Scan for the cell matching the given text and deliver its (X, Y) coordinate at center. 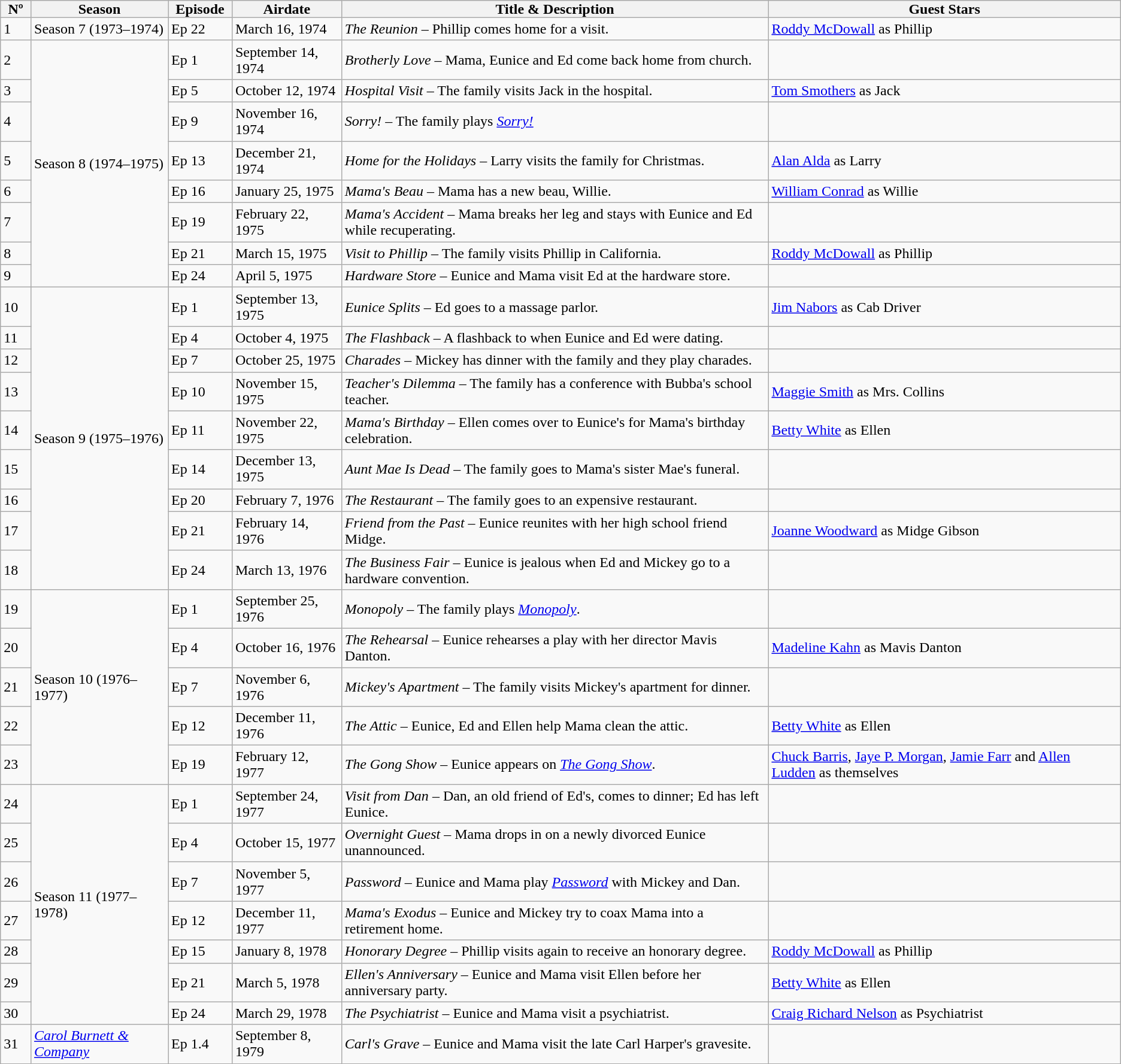
24 (16, 804)
The Gong Show – Eunice appears on The Gong Show. (555, 765)
Hardware Store – Eunice and Mama visit Ed at the hardware store. (555, 276)
Ep 5 (200, 90)
29 (16, 982)
2 (16, 60)
10 (16, 307)
February 22, 1975 (286, 223)
Season 10 (1976–1977) (99, 686)
14 (16, 430)
March 16, 1974 (286, 29)
Tom Smothers as Jack (944, 90)
Season 8 (1974–1975) (99, 163)
March 5, 1978 (286, 982)
Monopoly – The family plays Monopoly. (555, 608)
22 (16, 726)
Teacher's Dilemma – The family has a conference with Bubba's school teacher. (555, 392)
18 (16, 570)
Chuck Barris, Jaye P. Morgan, Jamie Farr and Allen Ludden as themselves (944, 765)
13 (16, 392)
Season (99, 9)
September 25, 1976 (286, 608)
26 (16, 881)
December 11, 1976 (286, 726)
4 (16, 121)
Title & Description (555, 9)
8 (16, 253)
20 (16, 648)
Airdate (286, 9)
Season 11 (1977–1978) (99, 904)
William Conrad as Willie (944, 192)
The Business Fair – Eunice is jealous when Ed and Mickey go to a hardware convention. (555, 570)
The Psychiatrist – Eunice and Mama visit a psychiatrist. (555, 1013)
27 (16, 921)
31 (16, 1044)
Mama's Exodus – Eunice and Mickey try to coax Mama into a retirement home. (555, 921)
Ep 10 (200, 392)
The Reunion – Phillip comes home for a visit. (555, 29)
February 7, 1976 (286, 500)
15 (16, 469)
March 15, 1975 (286, 253)
7 (16, 223)
The Attic – Eunice, Ed and Ellen help Mama clean the attic. (555, 726)
December 11, 1977 (286, 921)
September 14, 1974 (286, 60)
25 (16, 843)
3 (16, 90)
November 16, 1974 (286, 121)
Alan Alda as Larry (944, 160)
6 (16, 192)
Eunice Splits – Ed goes to a massage parlor. (555, 307)
October 16, 1976 (286, 648)
Mama's Beau – Mama has a new beau, Willie. (555, 192)
September 24, 1977 (286, 804)
September 13, 1975 (286, 307)
Ep 16 (200, 192)
30 (16, 1013)
Overnight Guest – Mama drops in on a newly divorced Eunice unannounced. (555, 843)
Carol Burnett & Company (99, 1044)
Joanne Woodward as Midge Gibson (944, 531)
December 21, 1974 (286, 160)
November 6, 1976 (286, 686)
November 15, 1975 (286, 392)
Craig Richard Nelson as Psychiatrist (944, 1013)
October 15, 1977 (286, 843)
Jim Nabors as Cab Driver (944, 307)
October 4, 1975 (286, 338)
Ep 22 (200, 29)
November 5, 1977 (286, 881)
Ellen's Anniversary – Eunice and Mama visit Ellen before her anniversary party. (555, 982)
November 22, 1975 (286, 430)
The Flashback – A flashback to when Eunice and Ed were dating. (555, 338)
Mama's Accident – Mama breaks her leg and stays with Eunice and Ed while recuperating. (555, 223)
5 (16, 160)
Ep 20 (200, 500)
16 (16, 500)
9 (16, 276)
February 12, 1977 (286, 765)
April 5, 1975 (286, 276)
January 8, 1978 (286, 951)
October 12, 1974 (286, 90)
17 (16, 531)
23 (16, 765)
Brotherly Love – Mama, Eunice and Ed come back home from church. (555, 60)
Ep 13 (200, 160)
Ep 15 (200, 951)
28 (16, 951)
Carl's Grave – Eunice and Mama visit the late Carl Harper's gravesite. (555, 1044)
11 (16, 338)
Hospital Visit – The family visits Jack in the hospital. (555, 90)
12 (16, 360)
The Restaurant – The family goes to an expensive restaurant. (555, 500)
Maggie Smith as Mrs. Collins (944, 392)
September 8, 1979 (286, 1044)
Password – Eunice and Mama play Password with Mickey and Dan. (555, 881)
1 (16, 29)
January 25, 1975 (286, 192)
Mama's Birthday – Ellen comes over to Eunice's for Mama's birthday celebration. (555, 430)
October 25, 1975 (286, 360)
Honorary Degree – Phillip visits again to receive an honorary degree. (555, 951)
21 (16, 686)
Ep 14 (200, 469)
Visit from Dan – Dan, an old friend of Ed's, comes to dinner; Ed has left Eunice. (555, 804)
February 14, 1976 (286, 531)
Ep 11 (200, 430)
Season 7 (1973–1974) (99, 29)
Ep 9 (200, 121)
The Rehearsal – Eunice rehearses a play with her director Mavis Danton. (555, 648)
March 29, 1978 (286, 1013)
Ep 1.4 (200, 1044)
Season 9 (1975–1976) (99, 438)
Guest Stars (944, 9)
Sorry! – The family plays Sorry! (555, 121)
Visit to Phillip – The family visits Phillip in California. (555, 253)
Home for the Holidays – Larry visits the family for Christmas. (555, 160)
Mickey's Apartment – The family visits Mickey's apartment for dinner. (555, 686)
March 13, 1976 (286, 570)
Charades – Mickey has dinner with the family and they play charades. (555, 360)
Episode (200, 9)
December 13, 1975 (286, 469)
Aunt Mae Is Dead – The family goes to Mama's sister Mae's funeral. (555, 469)
19 (16, 608)
Friend from the Past – Eunice reunites with her high school friend Midge. (555, 531)
Nº (16, 9)
Madeline Kahn as Mavis Danton (944, 648)
